Provide the [x, y] coordinate of the cell's center where the given text is located.  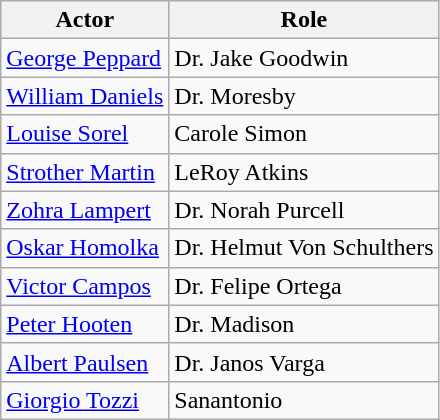
Peter Hooten [85, 324]
William Daniels [85, 96]
Albert Paulsen [85, 362]
Dr. Madison [304, 324]
Oskar Homolka [85, 248]
George Peppard [85, 58]
Victor Campos [85, 286]
Louise Sorel [85, 134]
Dr. Helmut Von Schulthers [304, 248]
Sanantonio [304, 400]
Actor [85, 20]
Strother Martin [85, 172]
Carole Simon [304, 134]
Dr. Norah Purcell [304, 210]
LeRoy Atkins [304, 172]
Dr. Janos Varga [304, 362]
Zohra Lampert [85, 210]
Dr. Jake Goodwin [304, 58]
Dr. Felipe Ortega [304, 286]
Role [304, 20]
Giorgio Tozzi [85, 400]
Dr. Moresby [304, 96]
